Capture the cell that displays the provided text and extract its (x, y) central coordinate. 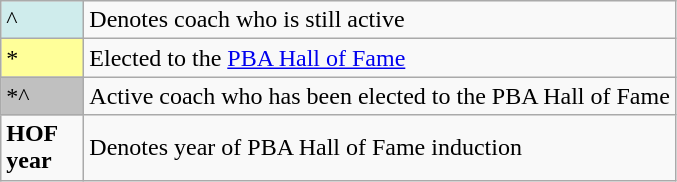
^ (42, 20)
* (42, 58)
Elected to the PBA Hall of Fame (380, 58)
Denotes year of PBA Hall of Fame induction (380, 148)
*^ (42, 96)
Active coach who has been elected to the PBA Hall of Fame (380, 96)
HOF year (42, 148)
Denotes coach who is still active (380, 20)
